From the cell containing the given text, extract its center point as (X, Y) coordinate. 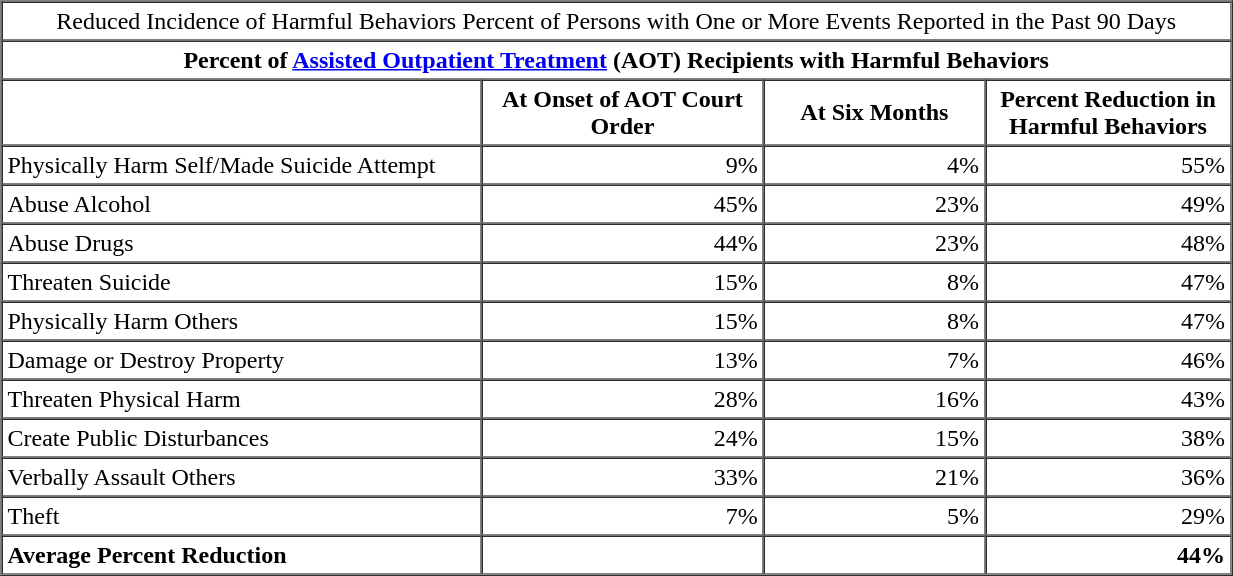
33% (622, 478)
At Six Months (874, 113)
24% (622, 438)
13% (622, 360)
Theft (242, 516)
Threaten Suicide (242, 282)
16% (874, 400)
28% (622, 400)
29% (1108, 516)
9% (622, 166)
Abuse Alcohol (242, 204)
48% (1108, 244)
Average Percent Reduction (242, 556)
5% (874, 516)
36% (1108, 478)
21% (874, 478)
Physically Harm Self/Made Suicide Attempt (242, 166)
Create Public Disturbances (242, 438)
Threaten Physical Harm (242, 400)
Damage or Destroy Property (242, 360)
At Onset of AOT Court Order (622, 113)
46% (1108, 360)
Verbally Assault Others (242, 478)
Percent Reduction in Harmful Behaviors (1108, 113)
43% (1108, 400)
49% (1108, 204)
Reduced Incidence of Harmful Behaviors Percent of Persons with One or More Events Reported in the Past 90 Days (616, 22)
55% (1108, 166)
Percent of Assisted Outpatient Treatment (AOT) Recipients with Harmful Behaviors (616, 60)
Physically Harm Others (242, 322)
38% (1108, 438)
4% (874, 166)
Abuse Drugs (242, 244)
45% (622, 204)
